Output the (x, y) coordinate of the center of the cell containing the given text.  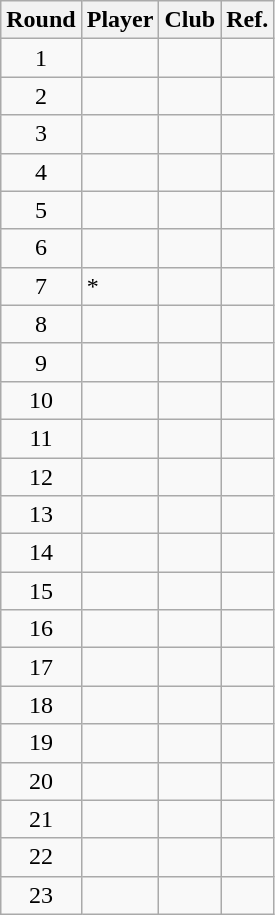
5 (41, 210)
Round (41, 20)
10 (41, 400)
Ref. (248, 20)
13 (41, 515)
12 (41, 477)
16 (41, 629)
8 (41, 324)
1 (41, 58)
Player (120, 20)
* (120, 286)
17 (41, 667)
21 (41, 819)
2 (41, 96)
22 (41, 857)
9 (41, 362)
18 (41, 705)
6 (41, 248)
23 (41, 895)
4 (41, 172)
14 (41, 553)
19 (41, 743)
15 (41, 591)
11 (41, 438)
7 (41, 286)
3 (41, 134)
20 (41, 781)
Club (190, 20)
